Provide the (x, y) coordinate of the cell's center where the given text is located.  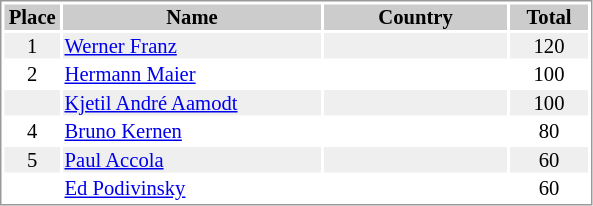
120 (549, 46)
Werner Franz (192, 46)
Name (192, 17)
Total (549, 17)
Paul Accola (192, 160)
Hermann Maier (192, 75)
80 (549, 131)
4 (32, 131)
1 (32, 46)
Kjetil André Aamodt (192, 103)
2 (32, 75)
5 (32, 160)
Place (32, 17)
Country (416, 17)
Ed Podivinsky (192, 189)
Bruno Kernen (192, 131)
